From the cell containing the given text, extract its center point as [X, Y] coordinate. 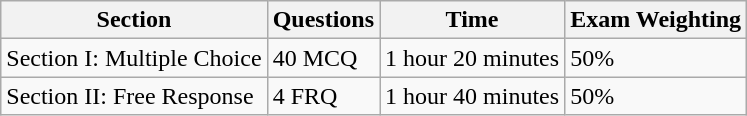
1 hour 20 minutes [472, 58]
Section II: Free Response [134, 96]
Questions [323, 20]
Section [134, 20]
Section I: Multiple Choice [134, 58]
40 MCQ [323, 58]
4 FRQ [323, 96]
Time [472, 20]
Exam Weighting [656, 20]
1 hour 40 minutes [472, 96]
